From the cell containing the given text, extract its center point as (x, y) coordinate. 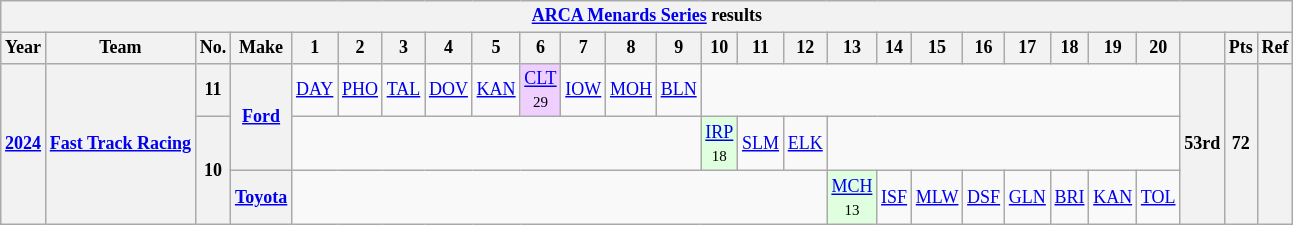
DAY (315, 90)
72 (1242, 144)
2 (360, 48)
ISF (894, 197)
MLW (936, 197)
Fast Track Racing (120, 144)
MOH (632, 90)
CLT29 (540, 90)
8 (632, 48)
7 (584, 48)
2024 (24, 144)
15 (936, 48)
14 (894, 48)
GLN (1027, 197)
Ref (1275, 48)
Toyota (262, 197)
DSF (984, 197)
BRI (1070, 197)
IRP18 (720, 144)
TAL (403, 90)
18 (1070, 48)
19 (1113, 48)
PHO (360, 90)
Make (262, 48)
17 (1027, 48)
TOL (1158, 197)
Ford (262, 116)
Pts (1242, 48)
Team (120, 48)
16 (984, 48)
IOW (584, 90)
ARCA Menards Series results (647, 16)
No. (212, 48)
20 (1158, 48)
DOV (449, 90)
5 (496, 48)
13 (852, 48)
3 (403, 48)
53rd (1202, 144)
Year (24, 48)
MCH13 (852, 197)
12 (805, 48)
9 (678, 48)
ELK (805, 144)
6 (540, 48)
BLN (678, 90)
4 (449, 48)
SLM (761, 144)
1 (315, 48)
